Detect which cell encompasses the target text, then output its (x, y) center coordinate. 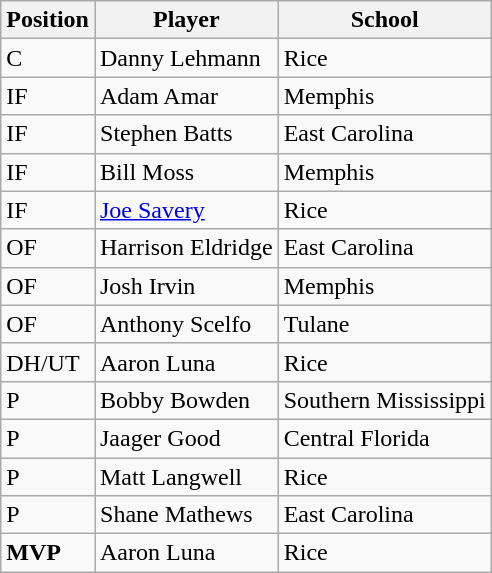
Southern Mississippi (384, 400)
Stephen Batts (186, 134)
Player (186, 20)
Bobby Bowden (186, 400)
Anthony Scelfo (186, 324)
C (48, 58)
DH/UT (48, 362)
Jaager Good (186, 438)
Joe Savery (186, 210)
Central Florida (384, 438)
Adam Amar (186, 96)
Matt Langwell (186, 477)
Tulane (384, 324)
Harrison Eldridge (186, 248)
School (384, 20)
Danny Lehmann (186, 58)
Position (48, 20)
Josh Irvin (186, 286)
Bill Moss (186, 172)
MVP (48, 553)
Shane Mathews (186, 515)
